Identify which cell holds the provided text, then report its [X, Y] central coordinate. 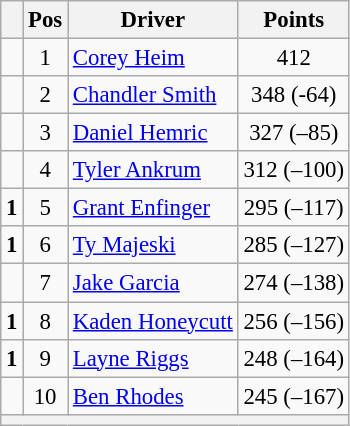
256 (–156) [294, 321]
Ty Majeski [154, 245]
Daniel Hemric [154, 133]
285 (–127) [294, 245]
3 [46, 133]
Jake Garcia [154, 283]
4 [46, 170]
274 (–138) [294, 283]
2 [46, 95]
Points [294, 20]
Chandler Smith [154, 95]
248 (–164) [294, 358]
10 [46, 396]
348 (-64) [294, 95]
Driver [154, 20]
Grant Enfinger [154, 208]
8 [46, 321]
295 (–117) [294, 208]
Ben Rhodes [154, 396]
9 [46, 358]
5 [46, 208]
Tyler Ankrum [154, 170]
245 (–167) [294, 396]
Pos [46, 20]
7 [46, 283]
Kaden Honeycutt [154, 321]
6 [46, 245]
Corey Heim [154, 58]
312 (–100) [294, 170]
412 [294, 58]
327 (–85) [294, 133]
Layne Riggs [154, 358]
